Search for the cell housing the specified text and yield its [x, y] center coordinate. 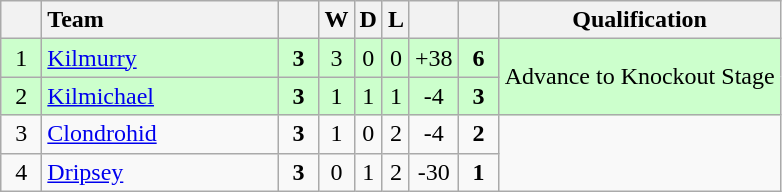
W [336, 20]
Team [160, 20]
Qualification [640, 20]
6 [478, 58]
Kilmurry [160, 58]
D [368, 20]
Dripsey [160, 172]
Clondrohid [160, 134]
Kilmichael [160, 96]
Advance to Knockout Stage [640, 77]
+38 [434, 58]
-30 [434, 172]
4 [22, 172]
L [396, 20]
